Provide the [X, Y] coordinate of the cell's center where the given text is located.  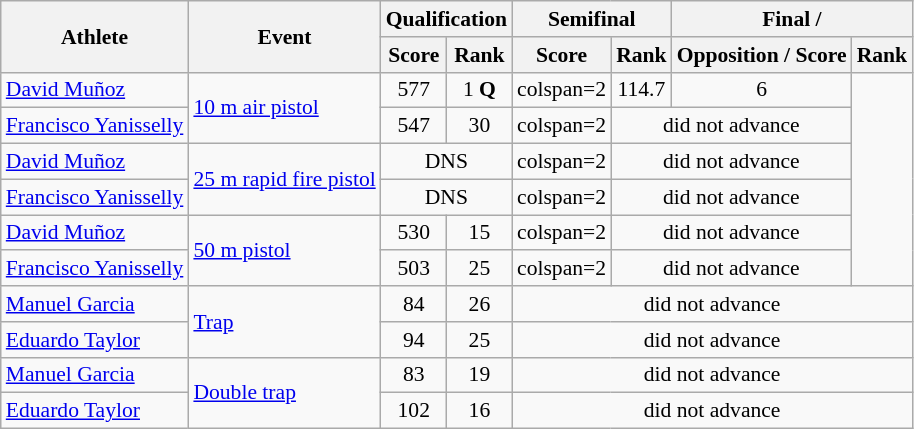
Double trap [284, 392]
1 Q [480, 90]
Athlete [95, 36]
Semifinal [592, 19]
503 [414, 269]
Qualification [446, 19]
25 m rapid fire pistol [284, 180]
19 [480, 375]
50 m pistol [284, 250]
16 [480, 411]
84 [414, 304]
114.7 [642, 90]
26 [480, 304]
30 [480, 126]
83 [414, 375]
Trap [284, 322]
Final / [792, 19]
6 [762, 90]
530 [414, 233]
547 [414, 126]
577 [414, 90]
10 m air pistol [284, 108]
94 [414, 340]
102 [414, 411]
15 [480, 233]
Event [284, 36]
Opposition / Score [762, 55]
